Provide the [X, Y] coordinate of the cell's center where the given text is located.  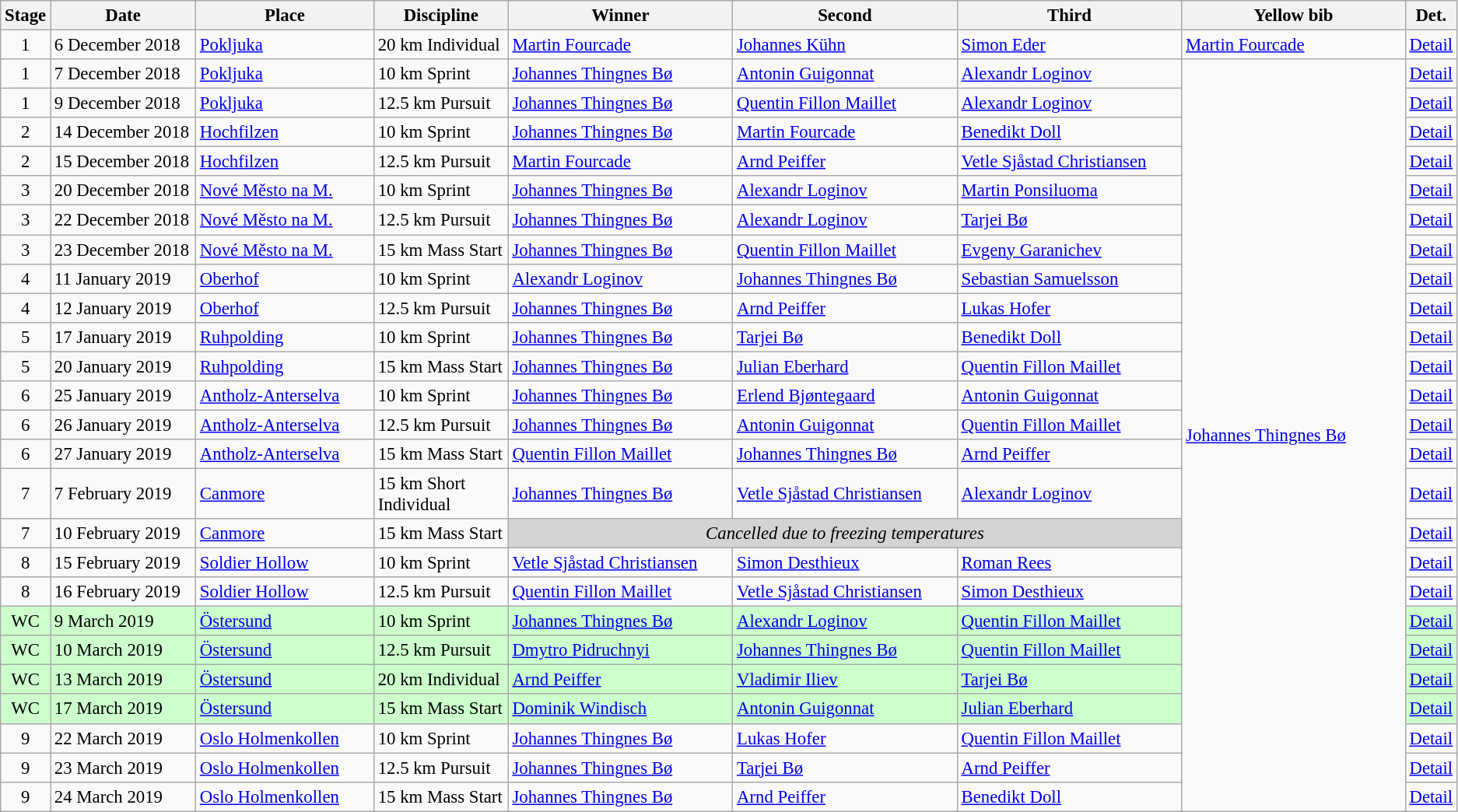
20 January 2019 [123, 366]
14 December 2018 [123, 132]
7 February 2019 [123, 493]
9 December 2018 [123, 103]
Dmytro Pidruchnyi [621, 650]
Cancelled due to freezing temperatures [845, 534]
Det. [1431, 16]
9 March 2019 [123, 621]
Johannes Kühn [845, 45]
Martin Ponsiluoma [1069, 191]
15 February 2019 [123, 563]
Evgeny Garanichev [1069, 250]
Third [1069, 16]
6 December 2018 [123, 45]
Winner [621, 16]
24 March 2019 [123, 796]
7 December 2018 [123, 74]
Discipline [440, 16]
Second [845, 16]
Dominik Windisch [621, 709]
Date [123, 16]
Vladimir Iliev [845, 680]
23 December 2018 [123, 250]
15 December 2018 [123, 162]
20 December 2018 [123, 191]
Yellow bib [1293, 16]
23 March 2019 [123, 768]
15 km Short Individual [440, 493]
25 January 2019 [123, 396]
10 February 2019 [123, 534]
16 February 2019 [123, 592]
Sebastian Samuelsson [1069, 278]
Simon Eder [1069, 45]
22 December 2018 [123, 220]
Erlend Bjøntegaard [845, 396]
22 March 2019 [123, 738]
12 January 2019 [123, 308]
13 March 2019 [123, 680]
11 January 2019 [123, 278]
17 March 2019 [123, 709]
26 January 2019 [123, 425]
17 January 2019 [123, 337]
10 March 2019 [123, 650]
Roman Rees [1069, 563]
27 January 2019 [123, 454]
Place [285, 16]
Stage [26, 16]
